Output the [x, y] coordinate of the center of the cell containing the given text.  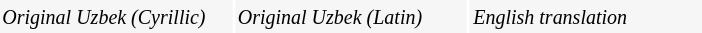
Original Uzbek (Latin) [351, 16]
English translation [586, 16]
